Provide the [X, Y] coordinate of the cell's center where the given text is located.  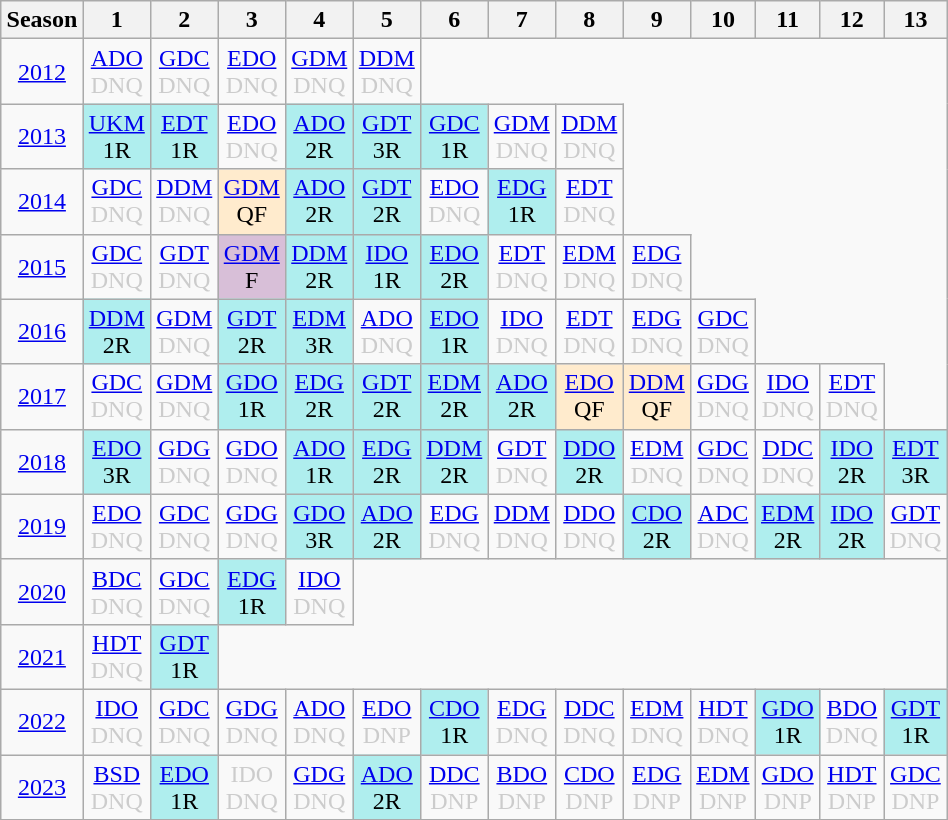
BDCDNQ [117, 592]
BDODNP [522, 786]
13 [916, 20]
DDO2R [590, 462]
2012 [42, 72]
Season [42, 20]
EDODNP [387, 722]
2018 [42, 462]
UKM1R [117, 136]
CDO2R [657, 526]
12 [852, 20]
6 [455, 20]
ADCDNQ [724, 526]
2016 [42, 332]
CDO1R [455, 722]
2020 [42, 592]
DDODNQ [590, 526]
2013 [42, 136]
2015 [42, 266]
EDOQF [590, 396]
2023 [42, 786]
11 [788, 20]
3 [252, 20]
GDO3R [320, 526]
BDODNQ [852, 722]
GDODNP [788, 786]
10 [724, 20]
EDO2R [455, 266]
GDCDNP [916, 786]
DDMQF [657, 396]
2021 [42, 656]
2 [185, 20]
GDMF [252, 266]
EDT3R [916, 462]
2022 [42, 722]
EDGDNP [657, 786]
EDO3R [117, 462]
2017 [42, 396]
GDC1R [455, 136]
8 [590, 20]
7 [522, 20]
DDCDNP [455, 786]
EDM3R [320, 332]
GDT3R [387, 136]
GDODNQ [252, 462]
GDMQF [252, 202]
EDMDNP [724, 786]
2019 [42, 526]
9 [657, 20]
BSDDNQ [117, 786]
IDO1R [387, 266]
4 [320, 20]
CDODNP [590, 786]
2014 [42, 202]
ADO1R [320, 462]
5 [387, 20]
HDTDNP [852, 786]
1 [117, 20]
EDT1R [185, 136]
